Identify which cell holds the provided text, then report its [x, y] central coordinate. 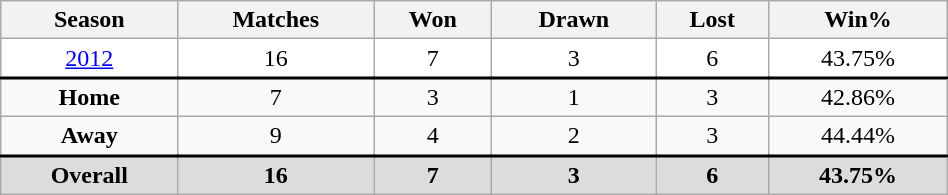
Overall [90, 174]
Won [433, 20]
44.44% [858, 136]
9 [276, 136]
Lost [712, 20]
Drawn [574, 20]
Win% [858, 20]
2 [574, 136]
Away [90, 136]
42.86% [858, 98]
4 [433, 136]
1 [574, 98]
Home [90, 98]
Season [90, 20]
2012 [90, 58]
Matches [276, 20]
